For the text-containing cell, return its midpoint in [x, y] coordinate format. 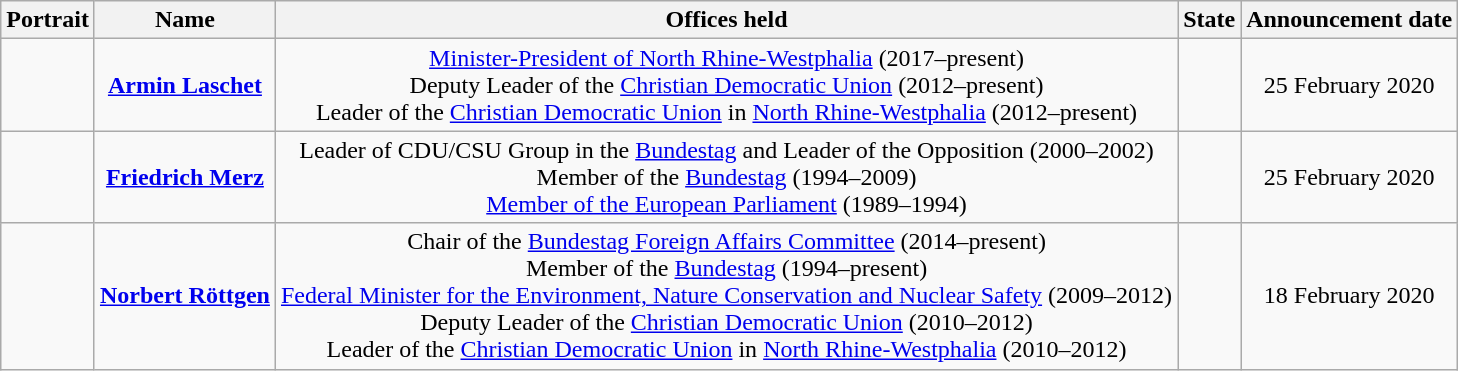
Norbert Röttgen [184, 296]
Announcement date [1350, 20]
Friedrich Merz [184, 177]
State [1210, 20]
Name [184, 20]
Armin Laschet [184, 85]
Offices held [726, 20]
18 February 2020 [1350, 296]
Portrait [48, 20]
